Find where the given text appears and provide that cell's center as (X, Y) coordinate. 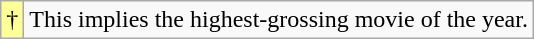
† (12, 20)
This implies the highest-grossing movie of the year. (279, 20)
